Capture the cell that displays the provided text and extract its (X, Y) central coordinate. 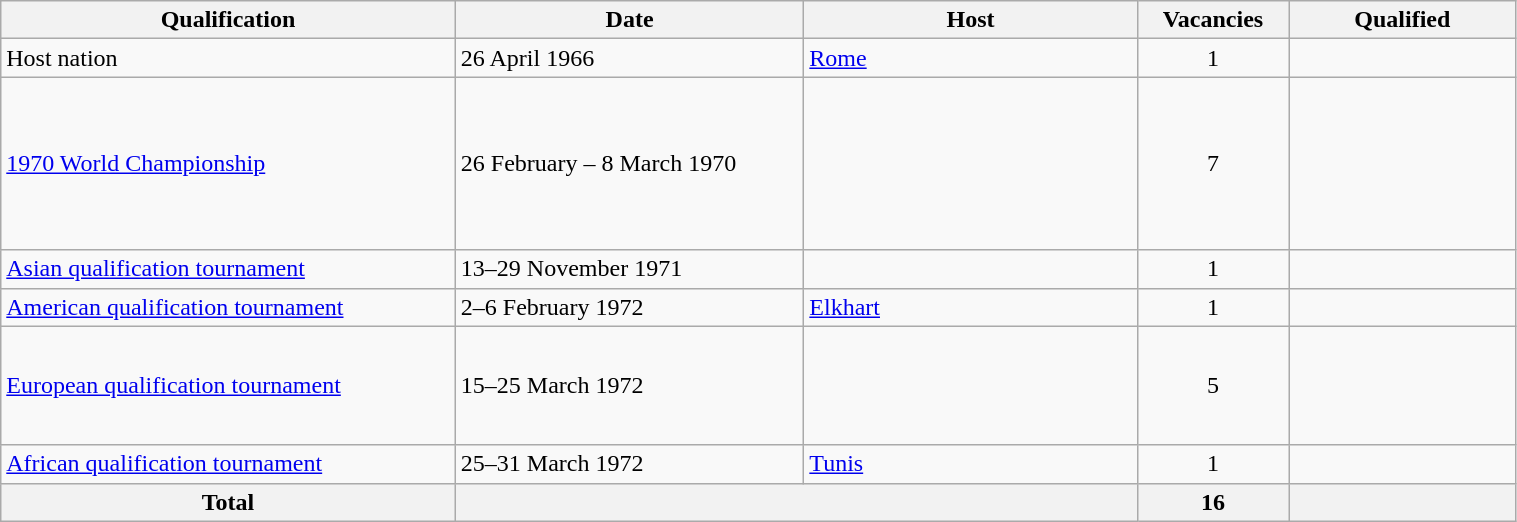
Tunis (970, 464)
26 February – 8 March 1970 (629, 164)
Asian qualification tournament (228, 269)
European qualification tournament (228, 386)
Host nation (228, 58)
16 (1213, 502)
Total (228, 502)
Qualified (1402, 20)
Elkhart (970, 307)
Host (970, 20)
5 (1213, 386)
Vacancies (1213, 20)
13–29 November 1971 (629, 269)
25–31 March 1972 (629, 464)
2–6 February 1972 (629, 307)
Date (629, 20)
26 April 1966 (629, 58)
African qualification tournament (228, 464)
1970 World Championship (228, 164)
Rome (970, 58)
American qualification tournament (228, 307)
15–25 March 1972 (629, 386)
Qualification (228, 20)
7 (1213, 164)
